From the cell containing the given text, extract its center point as [X, Y] coordinate. 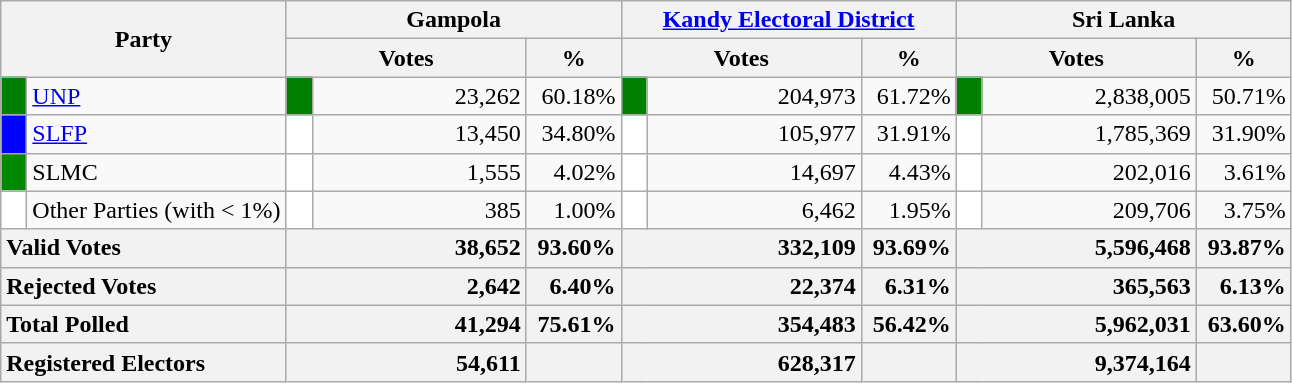
4.02% [574, 172]
34.80% [574, 134]
93.60% [574, 248]
31.90% [1244, 134]
4.43% [908, 172]
5,962,031 [1076, 324]
6,462 [754, 210]
6.40% [574, 286]
354,483 [741, 324]
63.60% [1244, 324]
SLFP [156, 134]
3.75% [1244, 210]
41,294 [406, 324]
93.69% [908, 248]
60.18% [574, 96]
6.31% [908, 286]
204,973 [754, 96]
UNP [156, 96]
Party [144, 39]
13,450 [419, 134]
1.00% [574, 210]
22,374 [741, 286]
3.61% [1244, 172]
385 [419, 210]
54,611 [406, 362]
6.13% [1244, 286]
50.71% [1244, 96]
2,642 [406, 286]
61.72% [908, 96]
9,374,164 [1076, 362]
5,596,468 [1076, 248]
365,563 [1076, 286]
202,016 [1089, 172]
1,555 [419, 172]
56.42% [908, 324]
Valid Votes [144, 248]
14,697 [754, 172]
Gampola [454, 20]
23,262 [419, 96]
209,706 [1089, 210]
93.87% [1244, 248]
105,977 [754, 134]
332,109 [741, 248]
31.91% [908, 134]
75.61% [574, 324]
Other Parties (with < 1%) [156, 210]
2,838,005 [1089, 96]
Kandy Electoral District [788, 20]
Rejected Votes [144, 286]
1.95% [908, 210]
Registered Electors [144, 362]
Sri Lanka [1124, 20]
SLMC [156, 172]
1,785,369 [1089, 134]
628,317 [741, 362]
38,652 [406, 248]
Total Polled [144, 324]
